Locate the cell with the specified text and output its (x, y) center coordinate. 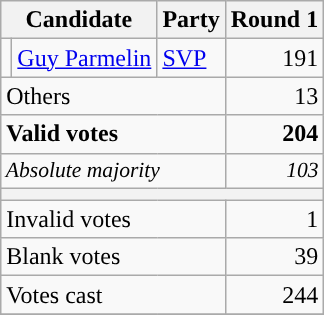
Blank votes (113, 257)
191 (274, 58)
Votes cast (113, 295)
1 (274, 219)
Valid votes (113, 134)
Round 1 (274, 20)
Others (113, 96)
SVP (191, 58)
Absolute majority (113, 171)
204 (274, 134)
39 (274, 257)
244 (274, 295)
103 (274, 171)
Party (191, 20)
Guy Parmelin (84, 58)
Invalid votes (113, 219)
13 (274, 96)
Candidate (79, 20)
